Search for the cell housing the specified text and yield its [x, y] center coordinate. 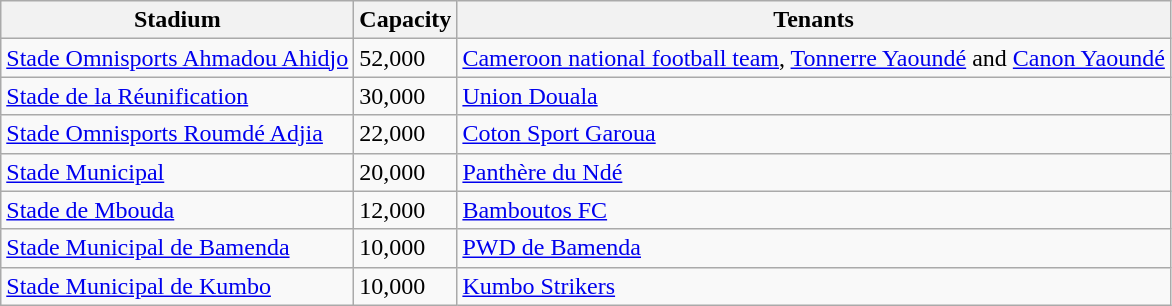
Capacity [406, 20]
Stadium [178, 20]
30,000 [406, 96]
Union Douala [814, 96]
Stade Municipal [178, 172]
Bamboutos FC [814, 210]
Coton Sport Garoua [814, 134]
Cameroon national football team, Tonnerre Yaoundé and Canon Yaoundé [814, 58]
Stade Municipal de Kumbo [178, 286]
Stade de la Réunification [178, 96]
52,000 [406, 58]
22,000 [406, 134]
Stade Municipal de Bamenda [178, 248]
Tenants [814, 20]
Stade de Mbouda [178, 210]
12,000 [406, 210]
Stade Omnisports Ahmadou Ahidjo [178, 58]
PWD de Bamenda [814, 248]
Kumbo Strikers [814, 286]
Stade Omnisports Roumdé Adjia [178, 134]
20,000 [406, 172]
Panthère du Ndé [814, 172]
